Determine the [X, Y] coordinate at the center of the cell enclosing the given text.  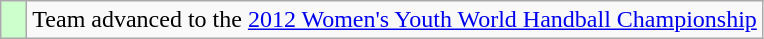
Team advanced to the 2012 Women's Youth World Handball Championship [395, 20]
